Output the (x, y) coordinate of the center of the cell containing the given text.  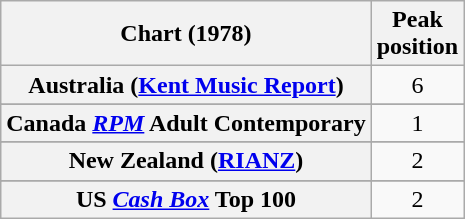
New Zealand (RIANZ) (186, 161)
6 (417, 85)
1 (417, 123)
Peakposition (417, 34)
Australia (Kent Music Report) (186, 85)
Chart (1978) (186, 34)
US Cash Box Top 100 (186, 199)
Canada RPM Adult Contemporary (186, 123)
